Detect which cell encompasses the target text, then output its [X, Y] center coordinate. 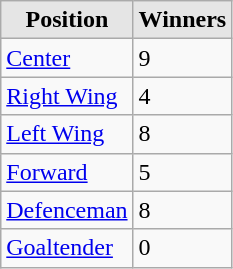
Goaltender [67, 248]
Left Wing [67, 134]
9 [182, 58]
5 [182, 172]
Winners [182, 20]
Forward [67, 172]
Center [67, 58]
0 [182, 248]
Right Wing [67, 96]
Defenceman [67, 210]
Position [67, 20]
4 [182, 96]
